Identify which cell holds the provided text, then report its (X, Y) central coordinate. 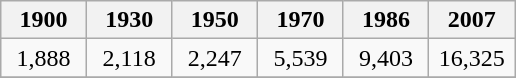
1986 (386, 20)
5,539 (301, 58)
1930 (129, 20)
9,403 (386, 58)
1970 (301, 20)
1900 (44, 20)
2007 (472, 20)
1950 (215, 20)
2,118 (129, 58)
2,247 (215, 58)
1,888 (44, 58)
16,325 (472, 58)
